Output the (X, Y) coordinate of the center of the cell containing the given text.  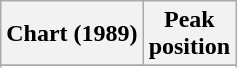
Peakposition (189, 34)
Chart (1989) (72, 34)
